Determine the (X, Y) coordinate at the center of the cell enclosing the given text.  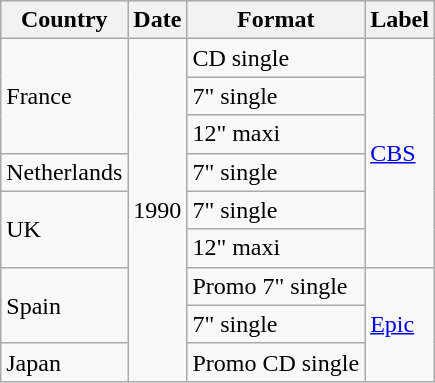
Format (276, 20)
France (64, 96)
Netherlands (64, 172)
Promo CD single (276, 362)
UK (64, 229)
Spain (64, 305)
Japan (64, 362)
Country (64, 20)
CBS (400, 153)
Date (158, 20)
1990 (158, 210)
Promo 7" single (276, 286)
CD single (276, 58)
Label (400, 20)
Epic (400, 324)
